Return (x, y) of the center of cell containing provided text 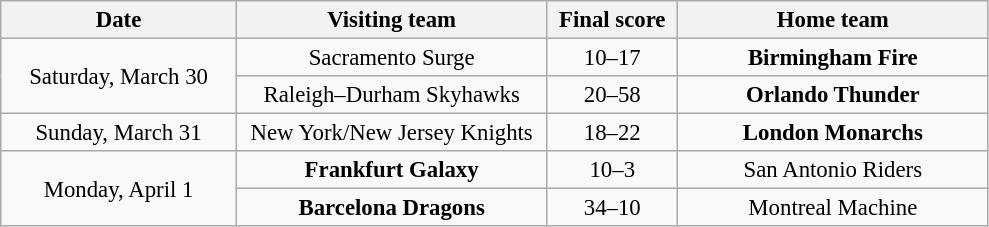
San Antonio Riders (834, 170)
Barcelona Dragons (392, 208)
10–3 (612, 170)
20–58 (612, 95)
Home team (834, 20)
Date (119, 20)
Raleigh–Durham Skyhawks (392, 95)
Sacramento Surge (392, 58)
Montreal Machine (834, 208)
New York/New Jersey Knights (392, 133)
34–10 (612, 208)
18–22 (612, 133)
Visiting team (392, 20)
Orlando Thunder (834, 95)
London Monarchs (834, 133)
Frankfurt Galaxy (392, 170)
Sunday, March 31 (119, 133)
10–17 (612, 58)
Saturday, March 30 (119, 76)
Final score (612, 20)
Birmingham Fire (834, 58)
Monday, April 1 (119, 188)
